Locate the cell with the specified text and output its [X, Y] center coordinate. 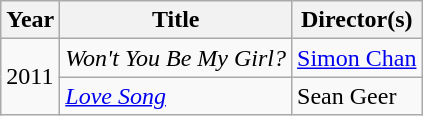
Love Song [176, 96]
Title [176, 20]
Sean Geer [357, 96]
Simon Chan [357, 58]
2011 [30, 77]
Director(s) [357, 20]
Won't You Be My Girl? [176, 58]
Year [30, 20]
